Locate the cell with the specified text and output its [x, y] center coordinate. 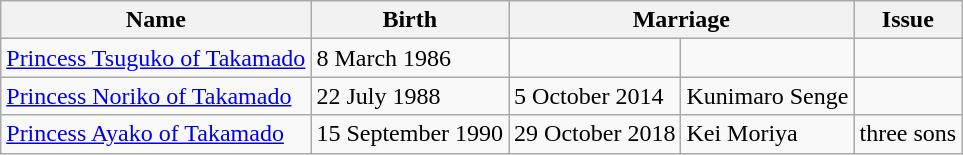
three sons [908, 134]
Princess Tsuguko of Takamado [156, 58]
Marriage [682, 20]
Princess Ayako of Takamado [156, 134]
5 October 2014 [595, 96]
8 March 1986 [410, 58]
Birth [410, 20]
15 September 1990 [410, 134]
Kunimaro Senge [768, 96]
Kei Moriya [768, 134]
29 October 2018 [595, 134]
Issue [908, 20]
Name [156, 20]
Princess Noriko of Takamado [156, 96]
22 July 1988 [410, 96]
